Scan for the cell matching the given text and deliver its [x, y] coordinate at center. 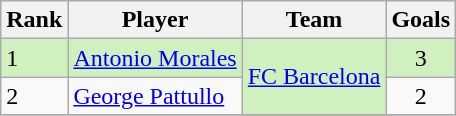
3 [421, 58]
Team [314, 20]
FC Barcelona [314, 77]
Goals [421, 20]
George Pattullo [155, 96]
Antonio Morales [155, 58]
Player [155, 20]
1 [34, 58]
Rank [34, 20]
